Pinpoint the cell where the given text exists, returning its (x, y) midpoint coordinate. 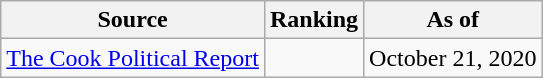
As of (453, 20)
The Cook Political Report (133, 58)
Ranking (314, 20)
October 21, 2020 (453, 58)
Source (133, 20)
